Determine the (x, y) coordinate at the center of the cell enclosing the given text.  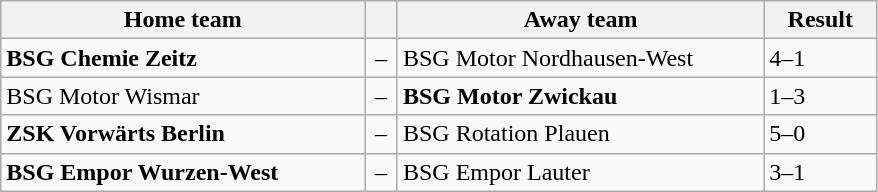
5–0 (820, 134)
BSG Chemie Zeitz (183, 58)
BSG Empor Wurzen-West (183, 172)
BSG Motor Wismar (183, 96)
Away team (580, 20)
Home team (183, 20)
Result (820, 20)
BSG Motor Nordhausen-West (580, 58)
BSG Motor Zwickau (580, 96)
ZSK Vorwärts Berlin (183, 134)
4–1 (820, 58)
BSG Empor Lauter (580, 172)
3–1 (820, 172)
BSG Rotation Plauen (580, 134)
1–3 (820, 96)
